Search for the cell housing the specified text and yield its (X, Y) center coordinate. 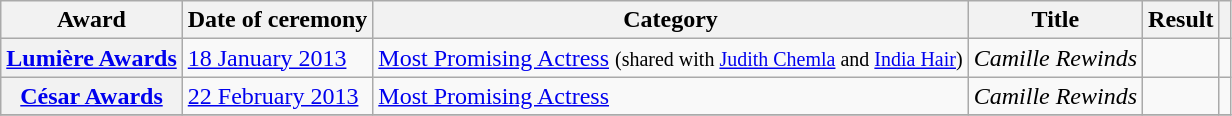
Date of ceremony (278, 20)
Result (1181, 20)
Most Promising Actress (shared with Judith Chemla and India Hair) (670, 58)
Lumière Awards (92, 58)
Category (670, 20)
22 February 2013 (278, 96)
Title (1055, 20)
César Awards (92, 96)
18 January 2013 (278, 58)
Most Promising Actress (670, 96)
Award (92, 20)
